Return (x, y) of the center of cell containing provided text 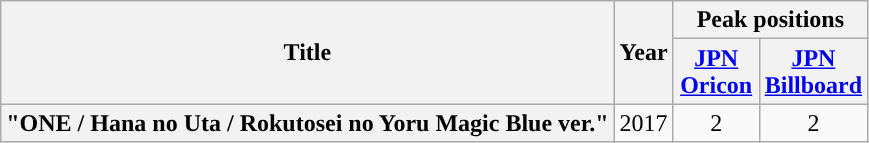
Year (644, 52)
JPNOricon (716, 72)
Title (308, 52)
2017 (644, 123)
JPNBillboard (813, 72)
Peak positions (770, 20)
"ONE / Hana no Uta / Rokutosei no Yoru Magic Blue ver." (308, 123)
